Identify which cell holds the provided text, then report its [X, Y] central coordinate. 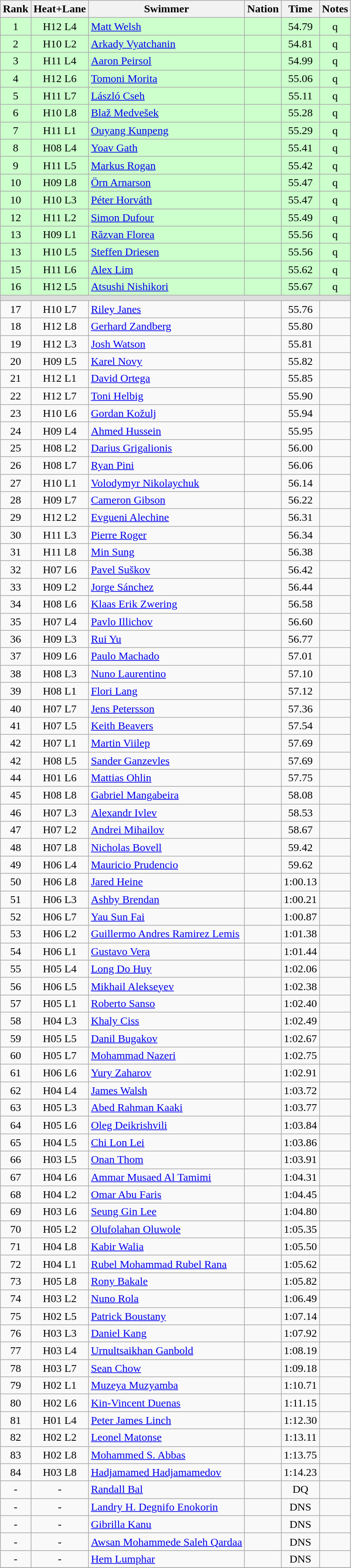
47 [15, 830]
Rui Yu [167, 639]
H06 L1 [60, 951]
24 [15, 431]
8 [15, 148]
49 [15, 865]
67 [15, 1177]
54.81 [300, 44]
59 [15, 1038]
Jared Heine [167, 882]
1:03.84 [300, 1125]
57.12 [300, 691]
Rubel Mohammad Rubel Rana [167, 1264]
1:06.49 [300, 1298]
Mikhail Alekseyev [167, 986]
H06 L6 [60, 1073]
H05 L7 [60, 1056]
55.85 [300, 379]
1:03.91 [300, 1160]
3 [15, 61]
17 [15, 309]
H04 L2 [60, 1194]
1:00.87 [300, 917]
55.41 [300, 148]
Peter James Linch [167, 1420]
Rony Bakale [167, 1281]
Josh Watson [167, 344]
82 [15, 1438]
55.94 [300, 413]
1:08.19 [300, 1351]
Simon Dufour [167, 218]
Gerhard Zandberg [167, 327]
H11 L6 [60, 270]
H12 L7 [60, 396]
H06 L5 [60, 986]
Randall Bal [167, 1490]
Örn Arnarson [167, 182]
H07 L4 [60, 622]
Roberto Sanso [167, 1003]
H10 L6 [60, 413]
Heat+Lane [60, 9]
45 [15, 795]
34 [15, 604]
56.00 [300, 448]
H07 L8 [60, 847]
Nuno Laurentino [167, 674]
H02 L1 [60, 1386]
56.06 [300, 465]
55.42 [300, 165]
H04 L4 [60, 1090]
Patrick Boustany [167, 1316]
58.53 [300, 813]
80 [15, 1403]
Darius Grigalionis [167, 448]
H09 L6 [60, 656]
1:04.80 [300, 1212]
62 [15, 1090]
55.95 [300, 431]
Abed Rahman Kaaki [167, 1108]
Cameron Gibson [167, 500]
1:05.82 [300, 1281]
H10 L8 [60, 113]
James Walsh [167, 1090]
H07 L1 [60, 743]
Mauricio Prudencio [167, 865]
Omar Abu Faris [167, 1194]
Mattias Ohlin [167, 778]
H09 L5 [60, 361]
Mohammad Nazeri [167, 1056]
56 [15, 986]
H12 L5 [60, 287]
H11 L7 [60, 96]
Flori Lang [167, 691]
23 [15, 413]
55.81 [300, 344]
H01 L6 [60, 778]
9 [15, 165]
64 [15, 1125]
Gabriel Mangabeira [167, 795]
H06 L2 [60, 934]
H12 L1 [60, 379]
Sander Ganzevles [167, 760]
H07 L6 [60, 570]
H01 L4 [60, 1420]
Karel Novy [167, 361]
74 [15, 1298]
Péter Horváth [167, 200]
15 [15, 270]
Arkady Vyatchanin [167, 44]
Pavlo Illichov [167, 622]
H05 L3 [60, 1108]
1:03.86 [300, 1142]
55.82 [300, 361]
Notes [335, 9]
61 [15, 1073]
70 [15, 1229]
21 [15, 379]
H10 L2 [60, 44]
1:03.72 [300, 1090]
H06 L4 [60, 865]
Danil Bugakov [167, 1038]
16 [15, 287]
H03 L3 [60, 1334]
Evgueni Alechine [167, 518]
DQ [300, 1490]
50 [15, 882]
56.77 [300, 639]
81 [15, 1420]
H08 L1 [60, 691]
Daniel Kang [167, 1334]
Mohammed S. Abbas [167, 1455]
1:14.23 [300, 1472]
Nicholas Bovell [167, 847]
1:05.35 [300, 1229]
Jorge Sánchez [167, 587]
58 [15, 1021]
H04 L1 [60, 1264]
19 [15, 344]
69 [15, 1212]
76 [15, 1334]
56.31 [300, 518]
Landry H. Degnifo Enokorin [167, 1507]
46 [15, 813]
Muzeya Muzyamba [167, 1386]
57.54 [300, 726]
66 [15, 1160]
Alex Lim [167, 270]
H04 L6 [60, 1177]
H03 L2 [60, 1298]
55.67 [300, 287]
75 [15, 1316]
H12 L8 [60, 327]
H08 L3 [60, 674]
30 [15, 535]
Toni Helbig [167, 396]
Hem Lumphar [167, 1559]
H10 L7 [60, 309]
Urnultsaikhan Ganbold [167, 1351]
56.58 [300, 604]
H11 L5 [60, 165]
32 [15, 570]
H09 L2 [60, 587]
1:01.44 [300, 951]
57.75 [300, 778]
1:12.30 [300, 1420]
Gibrilla Kanu [167, 1524]
55 [15, 969]
55.06 [300, 78]
Olufolahan Oluwole [167, 1229]
H05 L4 [60, 969]
77 [15, 1351]
Klaas Erik Zwering [167, 604]
Volodymyr Nikolaychuk [167, 483]
Martin Viilep [167, 743]
1:02.67 [300, 1038]
Chi Lon Lei [167, 1142]
38 [15, 674]
Riley Janes [167, 309]
56.34 [300, 535]
33 [15, 587]
60 [15, 1056]
55.49 [300, 218]
52 [15, 917]
54.79 [300, 26]
54 [15, 951]
Sean Chow [167, 1368]
48 [15, 847]
55.62 [300, 270]
1:07.92 [300, 1334]
H08 L6 [60, 604]
1:04.31 [300, 1177]
Ryan Pini [167, 465]
Swimmer [167, 9]
H05 L8 [60, 1281]
H03 L8 [60, 1472]
83 [15, 1455]
29 [15, 518]
Time [300, 9]
84 [15, 1472]
56.60 [300, 622]
65 [15, 1142]
25 [15, 448]
22 [15, 396]
H05 L2 [60, 1229]
56.38 [300, 552]
H04 L5 [60, 1142]
H02 L5 [60, 1316]
H11 L4 [60, 61]
Pavel Suškov [167, 570]
55.80 [300, 327]
78 [15, 1368]
Andrei Mihailov [167, 830]
Ouyang Kunpeng [167, 130]
56.42 [300, 570]
David Ortega [167, 379]
Min Sung [167, 552]
H12 L6 [60, 78]
1:09.18 [300, 1368]
26 [15, 465]
54.99 [300, 61]
Ammar Musaed Al Tamimi [167, 1177]
H06 L3 [60, 899]
H11 L3 [60, 535]
68 [15, 1194]
H09 L1 [60, 235]
H12 L3 [60, 344]
H05 L6 [60, 1125]
Steffen Driesen [167, 252]
H08 L4 [60, 148]
H06 L7 [60, 917]
H11 L8 [60, 552]
H07 L3 [60, 813]
H10 L1 [60, 483]
28 [15, 500]
73 [15, 1281]
H12 L2 [60, 518]
H08 L7 [60, 465]
H03 L5 [60, 1160]
Gustavo Vera [167, 951]
H06 L8 [60, 882]
72 [15, 1264]
55.76 [300, 309]
Leonel Matonse [167, 1438]
1:13.11 [300, 1438]
56.44 [300, 587]
35 [15, 622]
39 [15, 691]
Nation [263, 9]
H05 L5 [60, 1038]
59.62 [300, 865]
Ashby Brendan [167, 899]
H02 L2 [60, 1438]
H05 L1 [60, 1003]
1:02.06 [300, 969]
44 [15, 778]
Guillermo Andres Ramirez Lemis [167, 934]
1:03.77 [300, 1108]
H08 L2 [60, 448]
H09 L4 [60, 431]
1:01.38 [300, 934]
H02 L8 [60, 1455]
58.67 [300, 830]
36 [15, 639]
H10 L5 [60, 252]
2 [15, 44]
Gordan Kožulj [167, 413]
Markus Rogan [167, 165]
1 [15, 26]
63 [15, 1108]
1:05.50 [300, 1246]
27 [15, 483]
57.36 [300, 708]
H08 L5 [60, 760]
H03 L4 [60, 1351]
1:02.91 [300, 1073]
1:11.15 [300, 1403]
Atsushi Nishikori [167, 287]
H07 L5 [60, 726]
18 [15, 327]
H07 L2 [60, 830]
1:13.75 [300, 1455]
57 [15, 1003]
20 [15, 361]
Awsan Mohammede Saleh Qardaa [167, 1542]
37 [15, 656]
Paulo Machado [167, 656]
58.08 [300, 795]
6 [15, 113]
Jens Petersson [167, 708]
H08 L8 [60, 795]
59.42 [300, 847]
41 [15, 726]
Yau Sun Fai [167, 917]
Yury Zaharov [167, 1073]
4 [15, 78]
H04 L8 [60, 1246]
Răzvan Florea [167, 235]
57.10 [300, 674]
H02 L6 [60, 1403]
55.29 [300, 130]
12 [15, 218]
Alexandr Ivlev [167, 813]
1:02.40 [300, 1003]
1:07.14 [300, 1316]
H11 L2 [60, 218]
1:10.71 [300, 1386]
H11 L1 [60, 130]
1:04.45 [300, 1194]
Tomoni Morita [167, 78]
1:00.13 [300, 882]
H09 L8 [60, 182]
Oleg Deikrishvili [167, 1125]
55.90 [300, 396]
László Cseh [167, 96]
1:02.38 [300, 986]
H10 L3 [60, 200]
H12 L4 [60, 26]
Kin-Vincent Duenas [167, 1403]
1:00.21 [300, 899]
H03 L6 [60, 1212]
1:05.62 [300, 1264]
40 [15, 708]
Blaž Medvešek [167, 113]
7 [15, 130]
55.28 [300, 113]
56.22 [300, 500]
Kabir Walia [167, 1246]
56.14 [300, 483]
71 [15, 1246]
Ahmed Hussein [167, 431]
1:02.75 [300, 1056]
31 [15, 552]
Aaron Peirsol [167, 61]
Hadjamamed Hadjamamedov [167, 1472]
79 [15, 1386]
Nuno Rola [167, 1298]
H04 L3 [60, 1021]
Long Do Huy [167, 969]
1:02.49 [300, 1021]
H09 L7 [60, 500]
Seung Gin Lee [167, 1212]
55.11 [300, 96]
H07 L7 [60, 708]
Khaly Ciss [167, 1021]
Onan Thom [167, 1160]
Keith Beavers [167, 726]
Yoav Gath [167, 148]
H03 L7 [60, 1368]
53 [15, 934]
H09 L3 [60, 639]
Rank [15, 9]
51 [15, 899]
Matt Welsh [167, 26]
Pierre Roger [167, 535]
5 [15, 96]
57.01 [300, 656]
